Locate the cell with the specified text and output its [x, y] center coordinate. 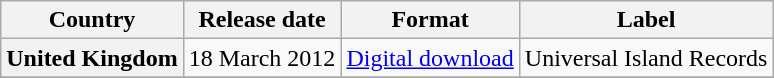
Country [92, 20]
Label [646, 20]
United Kingdom [92, 58]
Universal Island Records [646, 58]
Format [430, 20]
Digital download [430, 58]
18 March 2012 [262, 58]
Release date [262, 20]
